Return the [x, y] coordinate for the center point of the cell that contains the specified text.  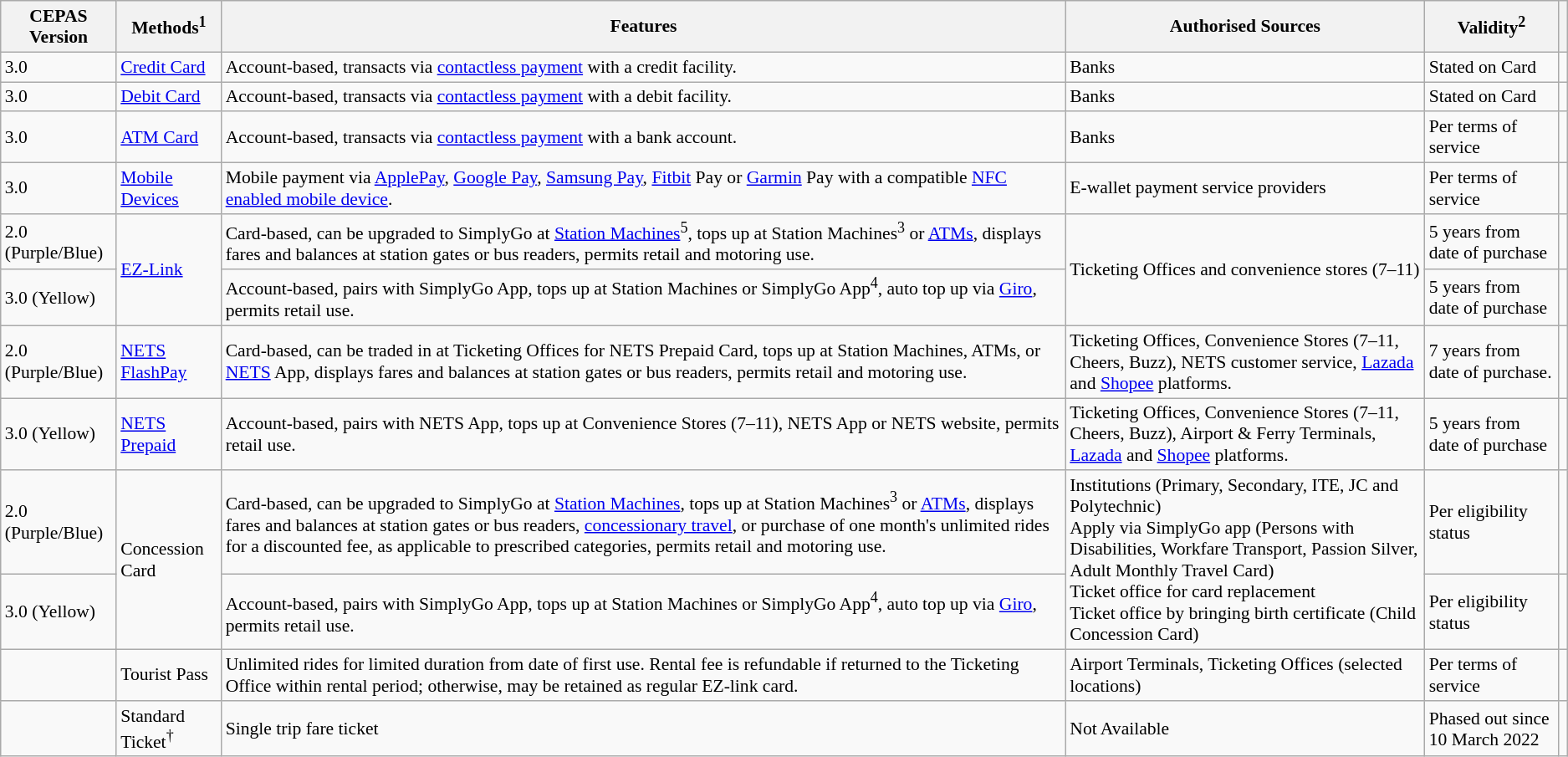
E-wallet payment service providers [1244, 189]
7 years from date of purchase. [1492, 361]
Features [644, 27]
ATM Card [169, 137]
NETS FlashPay [169, 361]
NETS Prepaid [169, 435]
Validity2 [1492, 27]
Standard Ticket† [169, 729]
Account-based, transacts via contactless payment with a debit facility. [644, 97]
Ticketing Offices and convenience stores (7–11) [1244, 270]
Account-based, pairs with NETS App, tops up at Convenience Stores (7–11), NETS App or NETS website, permits retail use. [644, 435]
Authorised Sources [1244, 27]
Airport Terminals, Ticketing Offices (selected locations) [1244, 676]
Ticketing Offices, Convenience Stores (7–11, Cheers, Buzz), NETS customer service, Lazada and Shopee platforms. [1244, 361]
Credit Card [169, 67]
Mobile Devices [169, 189]
Tourist Pass [169, 676]
Mobile payment via ApplePay, Google Pay, Samsung Pay, Fitbit Pay or Garmin Pay with a compatible NFC enabled mobile device. [644, 189]
Not Available [1244, 729]
CEPAS Version [59, 27]
EZ-Link [169, 270]
Account-based, transacts via contactless payment with a bank account. [644, 137]
Methods1 [169, 27]
Debit Card [169, 97]
Single trip fare ticket [644, 729]
Concession Card [169, 560]
Phased out since 10 March 2022 [1492, 729]
Account-based, transacts via contactless payment with a credit facility. [644, 67]
Ticketing Offices, Convenience Stores (7–11, Cheers, Buzz), Airport & Ferry Terminals, Lazada and Shopee platforms. [1244, 435]
